Locate the cell with the specified text and output its (x, y) center coordinate. 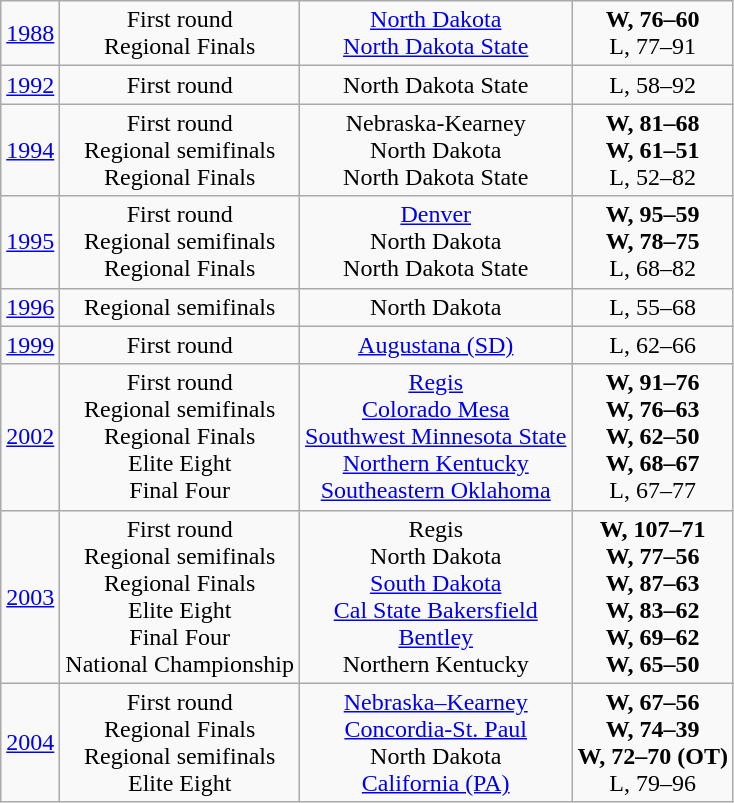
Regional semifinals (180, 307)
1994 (30, 150)
W, 76–60L, 77–91 (653, 34)
First roundRegional semifinalsRegional FinalsElite EightFinal FourNational Championship (180, 596)
2003 (30, 596)
L, 58–92 (653, 85)
First roundRegional semifinalsRegional FinalsElite EightFinal Four (180, 437)
1988 (30, 34)
1996 (30, 307)
DenverNorth DakotaNorth Dakota State (436, 242)
Nebraska–KearneyConcordia-St. PaulNorth DakotaCalifornia (PA) (436, 742)
1992 (30, 85)
Nebraska-KearneyNorth DakotaNorth Dakota State (436, 150)
RegisColorado MesaSouthwest Minnesota StateNorthern KentuckySoutheastern Oklahoma (436, 437)
W, 91–76W, 76–63W, 62–50W, 68–67L, 67–77 (653, 437)
First roundRegional Finals (180, 34)
W, 81–68W, 61–51L, 52–82 (653, 150)
2004 (30, 742)
North Dakota (436, 307)
W, 107–71W, 77–56W, 87–63W, 83–62W, 69–62W, 65–50 (653, 596)
2002 (30, 437)
1999 (30, 345)
L, 62–66 (653, 345)
1995 (30, 242)
RegisNorth DakotaSouth DakotaCal State BakersfieldBentleyNorthern Kentucky (436, 596)
North Dakota State (436, 85)
W, 67–56W, 74–39W, 72–70 (OT)L, 79–96 (653, 742)
L, 55–68 (653, 307)
W, 95–59W, 78–75L, 68–82 (653, 242)
Augustana (SD) (436, 345)
First roundRegional FinalsRegional semifinalsElite Eight (180, 742)
North DakotaNorth Dakota State (436, 34)
